Return the (x, y) coordinate for the center point of the cell that contains the specified text.  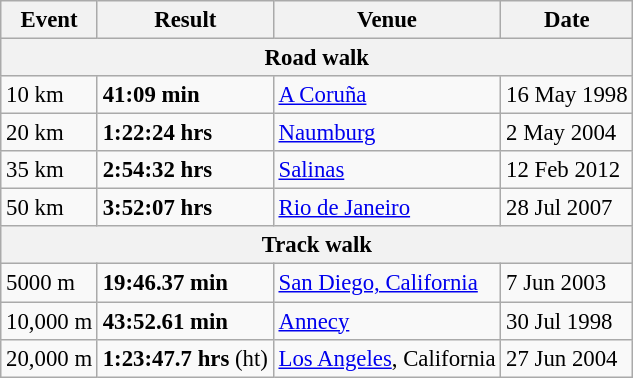
Track walk (317, 245)
1:23:47.7 hrs (ht) (185, 358)
41:09 min (185, 95)
Road walk (317, 58)
30 Jul 1998 (567, 321)
2 May 2004 (567, 133)
5000 m (50, 283)
Event (50, 20)
10 km (50, 95)
43:52.61 min (185, 321)
Los Angeles, California (387, 358)
San Diego, California (387, 283)
Rio de Janeiro (387, 208)
Annecy (387, 321)
50 km (50, 208)
20 km (50, 133)
Date (567, 20)
10,000 m (50, 321)
12 Feb 2012 (567, 170)
3:52:07 hrs (185, 208)
Salinas (387, 170)
19:46.37 min (185, 283)
7 Jun 2003 (567, 283)
Result (185, 20)
1:22:24 hrs (185, 133)
27 Jun 2004 (567, 358)
16 May 1998 (567, 95)
28 Jul 2007 (567, 208)
35 km (50, 170)
A Coruña (387, 95)
2:54:32 hrs (185, 170)
Naumburg (387, 133)
20,000 m (50, 358)
Venue (387, 20)
